Output the (X, Y) coordinate of the center of the cell containing the given text.  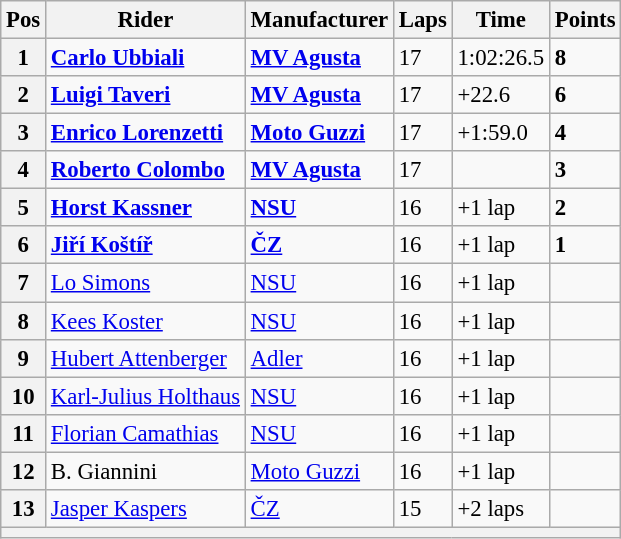
9 (24, 358)
B. Giannini (146, 471)
Kees Koster (146, 321)
Enrico Lorenzetti (146, 133)
Karl-Julius Holthaus (146, 396)
Pos (24, 20)
Time (500, 20)
15 (422, 509)
+22.6 (500, 95)
Adler (319, 358)
Roberto Colombo (146, 170)
Horst Kassner (146, 208)
7 (24, 283)
Florian Camathias (146, 433)
5 (24, 208)
11 (24, 433)
Manufacturer (319, 20)
13 (24, 509)
Jasper Kaspers (146, 509)
Carlo Ubbiali (146, 58)
Points (584, 20)
10 (24, 396)
Lo Simons (146, 283)
12 (24, 471)
Laps (422, 20)
Rider (146, 20)
1:02:26.5 (500, 58)
+1:59.0 (500, 133)
Luigi Taveri (146, 95)
+2 laps (500, 509)
Hubert Attenberger (146, 358)
Jiří Koštíř (146, 245)
